Scan for the cell matching the given text and deliver its [x, y] coordinate at center. 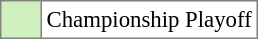
Championship Playoff [149, 20]
